Detect which cell encompasses the target text, then output its [X, Y] center coordinate. 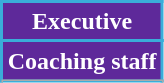
Executive [82, 22]
Coaching staff [82, 61]
